Find where the given text appears and provide that cell's center as (X, Y) coordinate. 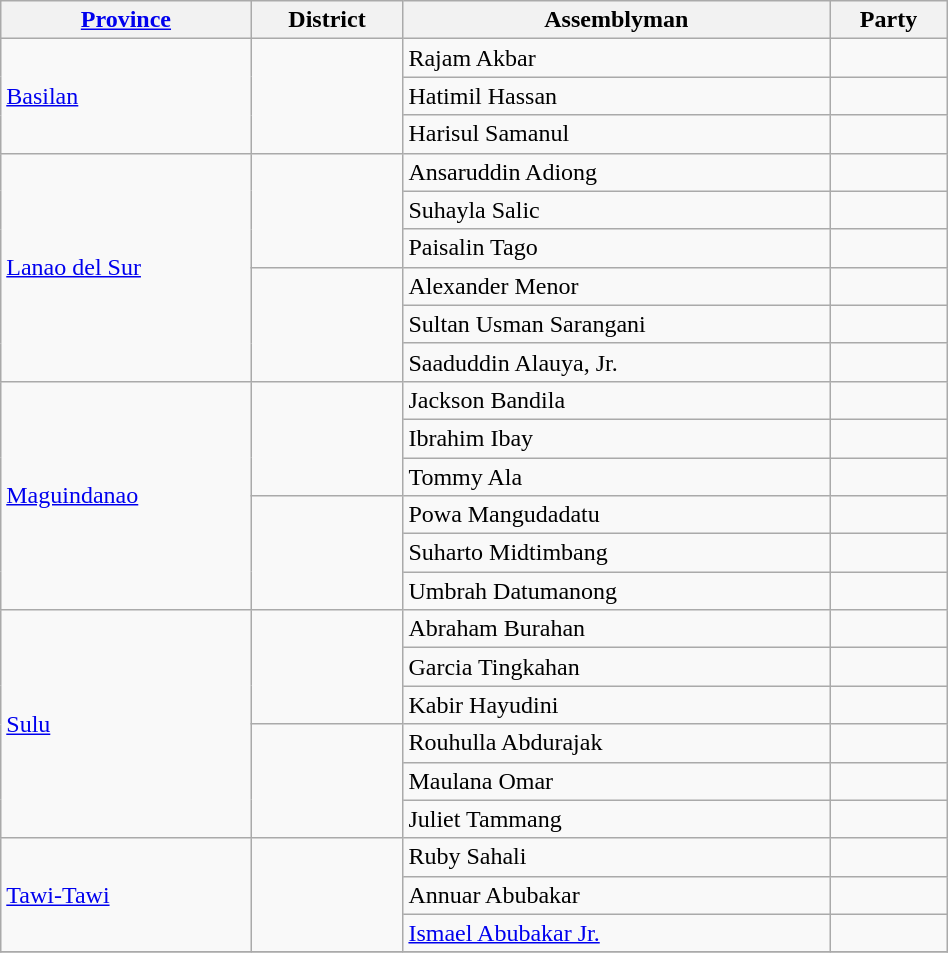
Province (126, 20)
Suharto Midtimbang (616, 553)
Juliet Tammang (616, 819)
Abraham Burahan (616, 629)
Ismael Abubakar Jr. (616, 933)
Suhayla Salic (616, 210)
Hatimil Hassan (616, 96)
Lanao del Sur (126, 267)
Tommy Ala (616, 477)
Jackson Bandila (616, 400)
Ibrahim Ibay (616, 438)
Saaduddin Alauya, Jr. (616, 362)
Rouhulla Abdurajak (616, 743)
Maguindanao (126, 495)
Party (889, 20)
Annuar Abubakar (616, 895)
Umbrah Datumanong (616, 591)
Paisalin Tago (616, 248)
Maulana Omar (616, 781)
Ruby Sahali (616, 857)
Ansaruddin Adiong (616, 172)
Rajam Akbar (616, 58)
Sultan Usman Sarangani (616, 324)
Garcia Tingkahan (616, 667)
Alexander Menor (616, 286)
Tawi-Tawi (126, 895)
Basilan (126, 96)
District (327, 20)
Harisul Samanul (616, 134)
Powa Mangudadatu (616, 515)
Kabir Hayudini (616, 705)
Assemblyman (616, 20)
Sulu (126, 724)
